Capture the cell that displays the provided text and extract its [X, Y] central coordinate. 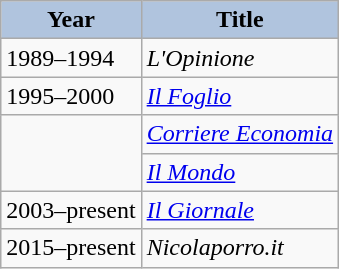
Year [71, 20]
1995–2000 [71, 96]
1989–1994 [71, 58]
Il Foglio [240, 96]
Il Giornale [240, 210]
Il Mondo [240, 172]
Title [240, 20]
L'Opinione [240, 58]
Nicolaporro.it [240, 248]
2015–present [71, 248]
Corriere Economia [240, 134]
2003–present [71, 210]
